Locate the cell with the specified text and output its (x, y) center coordinate. 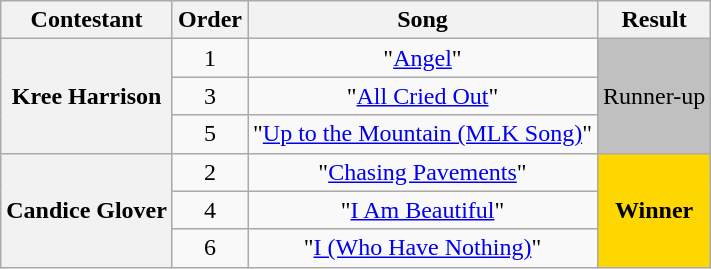
"I Am Beautiful" (423, 210)
"Up to the Mountain (MLK Song)" (423, 134)
"Chasing Pavements" (423, 172)
Winner (654, 210)
"I (Who Have Nothing)" (423, 248)
4 (210, 210)
1 (210, 58)
5 (210, 134)
Runner-up (654, 96)
Song (423, 20)
Order (210, 20)
Contestant (87, 20)
6 (210, 248)
3 (210, 96)
2 (210, 172)
Result (654, 20)
Kree Harrison (87, 96)
"All Cried Out" (423, 96)
"Angel" (423, 58)
Candice Glover (87, 210)
